Find where the given text appears and provide that cell's center as (x, y) coordinate. 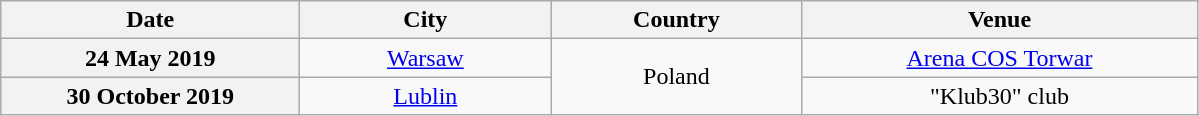
City (426, 20)
"Klub30" club (1000, 96)
Arena COS Torwar (1000, 58)
Lublin (426, 96)
30 October 2019 (150, 96)
Country (676, 20)
Warsaw (426, 58)
24 May 2019 (150, 58)
Poland (676, 77)
Venue (1000, 20)
Date (150, 20)
